Return the [X, Y] coordinate for the center point of the cell that contains the specified text.  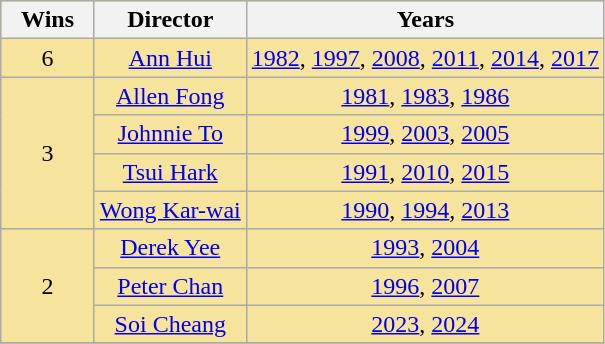
2023, 2024 [425, 324]
1993, 2004 [425, 248]
2 [48, 286]
1982, 1997, 2008, 2011, 2014, 2017 [425, 58]
Peter Chan [170, 286]
1999, 2003, 2005 [425, 134]
Derek Yee [170, 248]
Allen Fong [170, 96]
Wong Kar-wai [170, 210]
1990, 1994, 2013 [425, 210]
3 [48, 153]
Director [170, 20]
1991, 2010, 2015 [425, 172]
1996, 2007 [425, 286]
Johnnie To [170, 134]
1981, 1983, 1986 [425, 96]
Ann Hui [170, 58]
6 [48, 58]
Years [425, 20]
Tsui Hark [170, 172]
Soi Cheang [170, 324]
Wins [48, 20]
